Return the (X, Y) coordinate for the center point of the cell that contains the specified text.  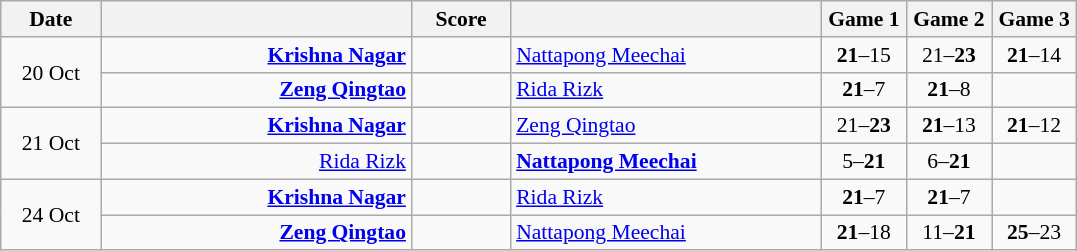
6–21 (948, 162)
Game 1 (864, 19)
11–21 (948, 233)
21–13 (948, 126)
21–18 (864, 233)
20 Oct (51, 72)
21–15 (864, 55)
21 Oct (51, 144)
21–14 (1034, 55)
Date (51, 19)
5–21 (864, 162)
24 Oct (51, 214)
Game 2 (948, 19)
Score (461, 19)
21–12 (1034, 126)
25–23 (1034, 233)
21–8 (948, 90)
Game 3 (1034, 19)
